Pinpoint the cell where the given text exists, returning its [X, Y] midpoint coordinate. 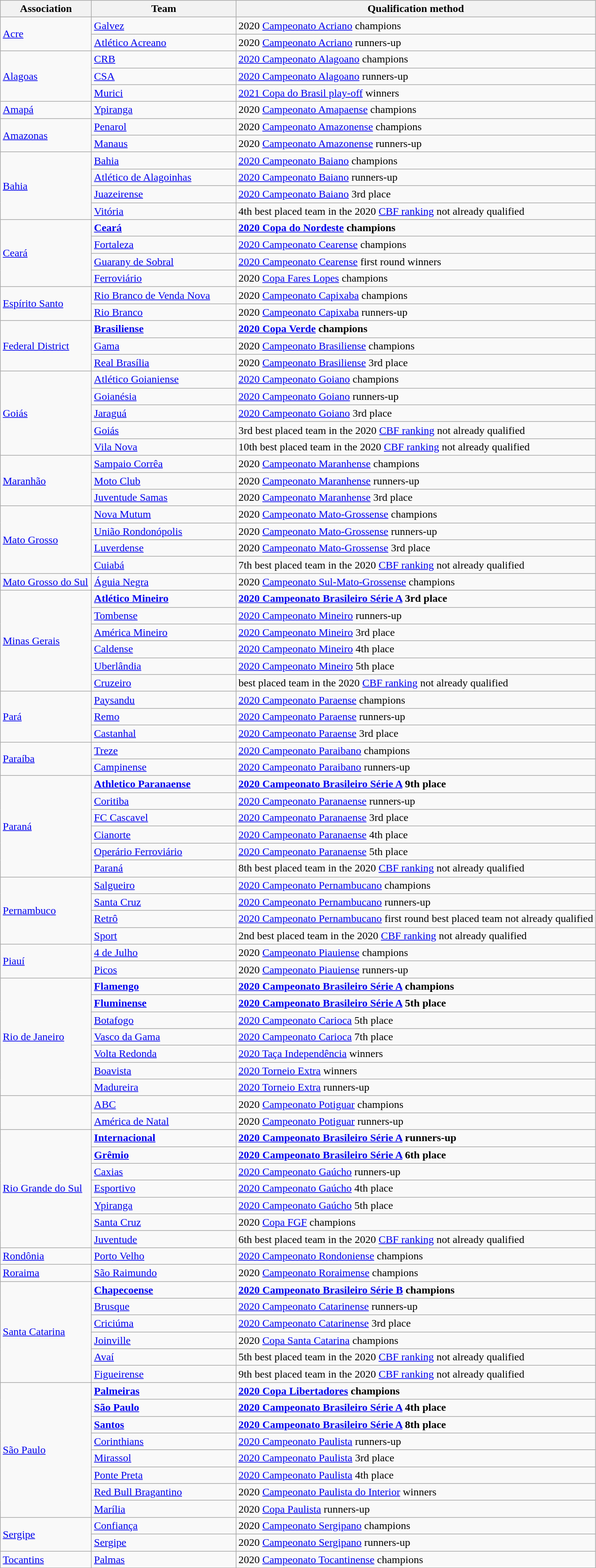
2020 Campeonato Capixaba champions [416, 295]
Association [46, 9]
Brasiliense [164, 329]
2020 Campeonato Baiano 3rd place [416, 194]
2020 Campeonato Sergipano runners-up [416, 1542]
2020 Campeonato Sul-Mato-Grossense champions [416, 582]
Campinense [164, 767]
2020 Campeonato Pernambucano champions [416, 885]
Cuiabá [164, 565]
Águia Negra [164, 582]
2020 Campeonato Acriano runners-up [416, 43]
Jaraguá [164, 413]
2020 Campeonato Maranhense 3rd place [416, 498]
2020 Campeonato Mato-Grossense runners-up [416, 531]
Joinville [164, 1340]
América Mineiro [164, 632]
2020 Campeonato Cearense champions [416, 245]
Remo [164, 716]
4th best placed team in the 2020 CBF ranking not already qualified [416, 211]
2020 Campeonato Brasileiro Série A 4th place [416, 1408]
Grêmio [164, 1155]
Corinthians [164, 1441]
Rondônia [46, 1256]
Paraíba [46, 759]
Moto Club [164, 480]
Sport [164, 936]
Palmas [164, 1559]
2020 Campeonato Paraibano champions [416, 751]
2020 Campeonato Alagoano runners-up [416, 76]
2020 Copa Verde champions [416, 329]
2020 Campeonato Cearense first round winners [416, 262]
Minas Gerais [46, 641]
Rio Branco [164, 312]
Team [164, 9]
2020 Campeonato Brasileiro Série A 9th place [416, 784]
7th best placed team in the 2020 CBF ranking not already qualified [416, 565]
Brusque [164, 1307]
2020 Campeonato Mineiro 5th place [416, 666]
2020 Campeonato Paranaense 5th place [416, 852]
2020 Campeonato Brasileiro Série B champions [416, 1290]
Santos [164, 1425]
2020 Campeonato Paraense champions [416, 700]
2020 Campeonato Brasileiro Série A runners-up [416, 1138]
Maranhão [46, 480]
2020 Campeonato Brasiliense champions [416, 346]
6th best placed team in the 2020 CBF ranking not already qualified [416, 1239]
Espírito Santo [46, 304]
3rd best placed team in the 2020 CBF ranking not already qualified [416, 430]
2020 Campeonato Piauiense champions [416, 952]
2020 Campeonato Paulista 4th place [416, 1475]
2020 Campeonato Brasileiro Série A champions [416, 986]
Avaí [164, 1357]
Rio Grande do Sul [46, 1189]
Tocantins [46, 1559]
Fluminense [164, 1003]
Acre [46, 34]
Amazonas [46, 135]
Tombense [164, 616]
2020 Copa Libertadores champions [416, 1391]
2020 Campeonato Capixaba runners-up [416, 312]
2020 Torneio Extra winners [416, 1071]
2020 Campeonato Gaúcho 5th place [416, 1205]
2020 Campeonato Goiano runners-up [416, 396]
2020 Campeonato Paraibano runners-up [416, 767]
2021 Copa do Brasil play-off winners [416, 93]
2020 Campeonato Catarinense runners-up [416, 1307]
Rio Branco de Venda Nova [164, 295]
Juazeirense [164, 194]
Paysandu [164, 700]
Santa Catarina [46, 1332]
União Rondonópolis [164, 531]
Ponte Preta [164, 1475]
Penarol [164, 127]
2020 Campeonato Brasiliense 3rd place [416, 363]
Piauí [46, 961]
2020 Campeonato Tocantinense champions [416, 1559]
2020 Campeonato Mato-Grossense champions [416, 515]
Qualification method [416, 9]
2020 Campeonato Acriano champions [416, 26]
Murici [164, 93]
Manaus [164, 143]
Flamengo [164, 986]
2020 Campeonato Rondoniense champions [416, 1256]
2020 Campeonato Paulista 3rd place [416, 1458]
Athletico Paranaense [164, 784]
Vitória [164, 211]
2020 Campeonato Amazonense champions [416, 127]
CSA [164, 76]
São Raimundo [164, 1273]
10th best placed team in the 2020 CBF ranking not already qualified [416, 447]
Internacional [164, 1138]
Operário Ferroviário [164, 852]
2020 Copa FGF champions [416, 1222]
Uberlândia [164, 666]
Real Brasília [164, 363]
Criciúma [164, 1324]
2020 Campeonato Gaúcho runners-up [416, 1172]
Rio de Janeiro [46, 1037]
2020 Campeonato Mineiro 4th place [416, 649]
Castanhal [164, 733]
8th best placed team in the 2020 CBF ranking not already qualified [416, 868]
Luverdense [164, 548]
2020 Taça Independência winners [416, 1054]
Treze [164, 751]
Caxias [164, 1172]
2020 Campeonato Maranhense champions [416, 464]
2020 Campeonato Gaúcho 4th place [416, 1189]
Picos [164, 969]
2020 Campeonato Potiguar runners-up [416, 1121]
2020 Campeonato Mineiro runners-up [416, 616]
2020 Campeonato Potiguar champions [416, 1104]
Mato Grosso [46, 540]
4 de Julho [164, 952]
Red Bull Bragantino [164, 1492]
2020 Campeonato Goiano 3rd place [416, 413]
ABC [164, 1104]
Salgueiro [164, 885]
Goianésia [164, 396]
2020 Campeonato Paranaense runners-up [416, 801]
2020 Campeonato Amapaense champions [416, 110]
9th best placed team in the 2020 CBF ranking not already qualified [416, 1374]
2020 Copa Santa Catarina champions [416, 1340]
2020 Campeonato Alagoano champions [416, 59]
Mato Grosso do Sul [46, 582]
Juventude Samas [164, 498]
2020 Campeonato Paraense 3rd place [416, 733]
Palmeiras [164, 1391]
2020 Campeonato Brasileiro Série A 3rd place [416, 599]
best placed team in the 2020 CBF ranking not already qualified [416, 683]
Cianorte [164, 835]
2020 Campeonato Brasileiro Série A 8th place [416, 1425]
Esportivo [164, 1189]
2020 Campeonato Paraense runners-up [416, 716]
Atlético Goianiense [164, 379]
Retrô [164, 919]
2020 Campeonato Goiano champions [416, 379]
FC Cascavel [164, 818]
Ferroviário [164, 279]
Pará [46, 716]
Madureira [164, 1088]
2020 Campeonato Paranaense 3rd place [416, 818]
Roraima [46, 1273]
2020 Copa Fares Lopes champions [416, 279]
Figueirense [164, 1374]
América de Natal [164, 1121]
Amapá [46, 110]
Nova Mutum [164, 515]
Boavista [164, 1071]
2020 Campeonato Piauiense runners-up [416, 969]
2020 Campeonato Mineiro 3rd place [416, 632]
2020 Campeonato Maranhense runners-up [416, 480]
2020 Copa do Nordeste champions [416, 228]
2020 Campeonato Carioca 5th place [416, 1020]
5th best placed team in the 2020 CBF ranking not already qualified [416, 1357]
2020 Campeonato Pernambucano runners-up [416, 902]
Atlético Mineiro [164, 599]
2020 Campeonato Paulista runners-up [416, 1441]
2020 Campeonato Amazonense runners-up [416, 143]
Gama [164, 346]
2020 Campeonato Brasileiro Série A 6th place [416, 1155]
2020 Campeonato Baiano champions [416, 160]
2020 Campeonato Paulista do Interior winners [416, 1492]
2020 Campeonato Catarinense 3rd place [416, 1324]
2020 Campeonato Roraimense champions [416, 1273]
Botafogo [164, 1020]
2020 Campeonato Sergipano champions [416, 1525]
Cruzeiro [164, 683]
2020 Campeonato Mato-Grossense 3rd place [416, 548]
Guarany de Sobral [164, 262]
Volta Redonda [164, 1054]
Pernambuco [46, 910]
Galvez [164, 26]
2020 Campeonato Carioca 7th place [416, 1037]
2020 Torneio Extra runners-up [416, 1088]
Marília [164, 1509]
Alagoas [46, 76]
Porto Velho [164, 1256]
2020 Campeonato Brasileiro Série A 5th place [416, 1003]
Coritiba [164, 801]
Mirassol [164, 1458]
Caldense [164, 649]
Fortaleza [164, 245]
Confiança [164, 1525]
Atlético Acreano [164, 43]
Federal District [46, 346]
Chapecoense [164, 1290]
Atlético de Alagoinhas [164, 177]
Vila Nova [164, 447]
CRB [164, 59]
2020 Copa Paulista runners-up [416, 1509]
Vasco da Gama [164, 1037]
2020 Campeonato Pernambucano first round best placed team not already qualified [416, 919]
Sampaio Corrêa [164, 464]
2nd best placed team in the 2020 CBF ranking not already qualified [416, 936]
2020 Campeonato Paranaense 4th place [416, 835]
2020 Campeonato Baiano runners-up [416, 177]
Juventude [164, 1239]
